Search for the cell housing the specified text and yield its (X, Y) center coordinate. 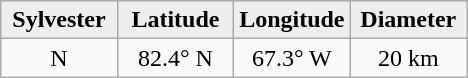
Sylvester (59, 20)
67.3° W (292, 58)
Longitude (292, 20)
Latitude (175, 20)
Diameter (408, 20)
82.4° N (175, 58)
N (59, 58)
20 km (408, 58)
